Return the [X, Y] coordinate for the center point of the cell that contains the specified text.  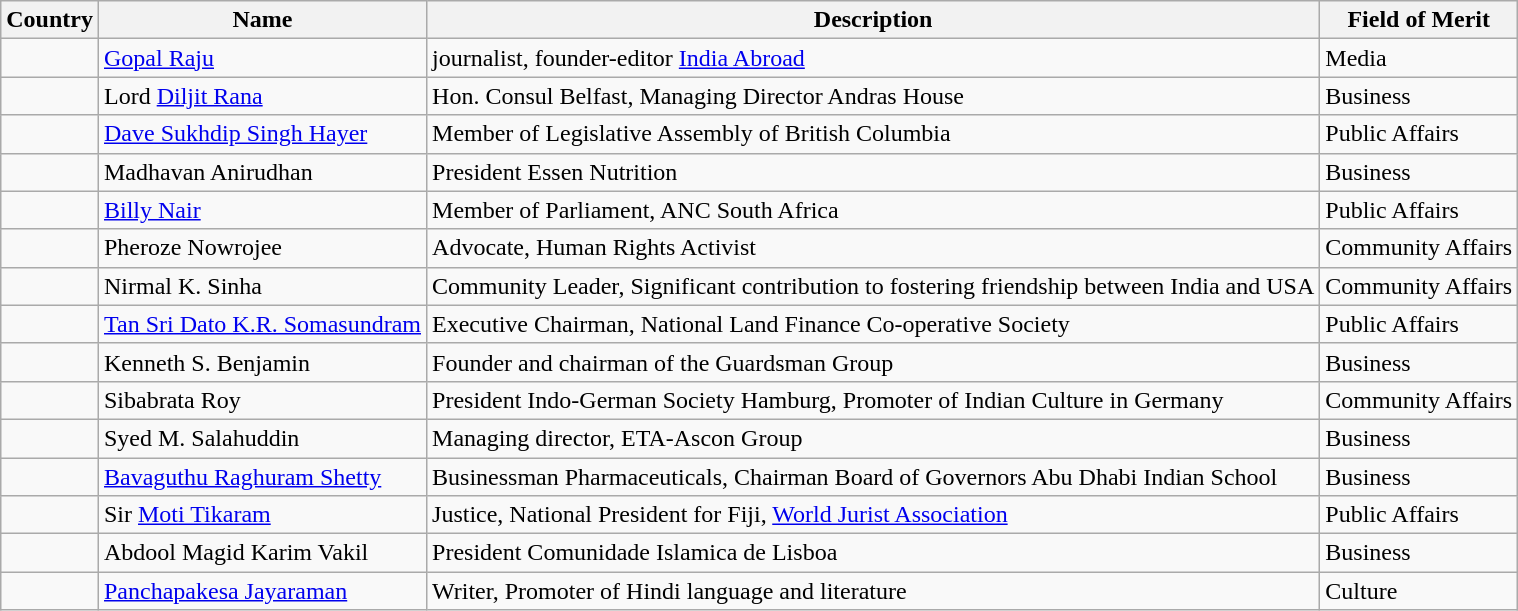
Description [874, 20]
Member of Legislative Assembly of British Columbia [874, 134]
Community Leader, Significant contribution to fostering friendship between India and USA [874, 286]
Hon. Consul Belfast, Managing Director Andras House [874, 96]
President Comunidade Islamica de Lisboa [874, 553]
Name [262, 20]
Abdool Magid Karim Vakil [262, 553]
Syed M. Salahuddin [262, 438]
Tan Sri Dato K.R. Somasundram [262, 324]
Justice, National President for Fiji, World Jurist Association [874, 515]
Managing director, ETA-Ascon Group [874, 438]
Field of Merit [1419, 20]
Writer, Promoter of Hindi language and literature [874, 591]
Sir Moti Tikaram [262, 515]
journalist, founder-editor India Abroad [874, 58]
Founder and chairman of the Guardsman Group [874, 362]
Pheroze Nowrojee [262, 248]
President Essen Nutrition [874, 172]
Member of Parliament, ANC South Africa [874, 210]
Dave Sukhdip Singh Hayer [262, 134]
Culture [1419, 591]
Bavaguthu Raghuram Shetty [262, 477]
Executive Chairman, National Land Finance Co-operative Society [874, 324]
Madhavan Anirudhan [262, 172]
Media [1419, 58]
President Indo-German Society Hamburg, Promoter of Indian Culture in Germany [874, 400]
Billy Nair [262, 210]
Businessman Pharmaceuticals, Chairman Board of Governors Abu Dhabi Indian School [874, 477]
Panchapakesa Jayaraman [262, 591]
Lord Diljit Rana [262, 96]
Kenneth S. Benjamin [262, 362]
Nirmal K. Sinha [262, 286]
Sibabrata Roy [262, 400]
Advocate, Human Rights Activist [874, 248]
Gopal Raju [262, 58]
Country [50, 20]
